Pinpoint the cell where the given text exists, returning its [x, y] midpoint coordinate. 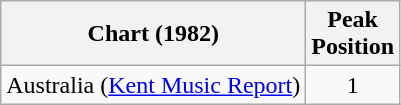
Chart (1982) [154, 34]
1 [353, 85]
Australia (Kent Music Report) [154, 85]
PeakPosition [353, 34]
